Output the [x, y] coordinate of the center of the cell containing the given text.  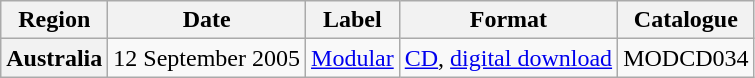
Catalogue [686, 20]
Australia [54, 58]
Modular [353, 58]
12 September 2005 [207, 58]
CD, digital download [508, 58]
Region [54, 20]
Format [508, 20]
MODCD034 [686, 58]
Label [353, 20]
Date [207, 20]
